Identify which cell holds the provided text, then report its (X, Y) central coordinate. 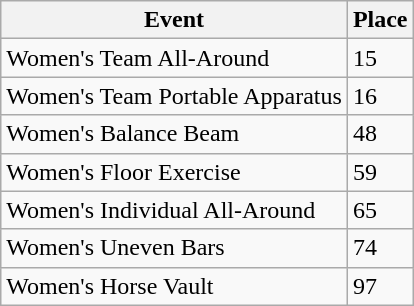
Women's Uneven Bars (174, 248)
Women's Horse Vault (174, 286)
Place (380, 20)
48 (380, 134)
Women's Floor Exercise (174, 172)
74 (380, 248)
Women's Individual All-Around (174, 210)
Women's Team Portable Apparatus (174, 96)
15 (380, 58)
Women's Balance Beam (174, 134)
65 (380, 210)
59 (380, 172)
Event (174, 20)
97 (380, 286)
16 (380, 96)
Women's Team All-Around (174, 58)
